Pinpoint the cell where the given text exists, returning its (X, Y) midpoint coordinate. 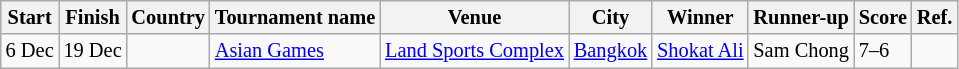
Venue (474, 17)
Finish (93, 17)
6 Dec (30, 51)
Country (168, 17)
Bangkok (610, 51)
Runner-up (800, 17)
Asian Games (295, 51)
Score (883, 17)
City (610, 17)
Start (30, 17)
7–6 (883, 51)
Winner (700, 17)
Shokat Ali (700, 51)
Land Sports Complex (474, 51)
Ref. (934, 17)
Tournament name (295, 17)
Sam Chong (800, 51)
19 Dec (93, 51)
